Return (X, Y) of the center of cell containing provided text 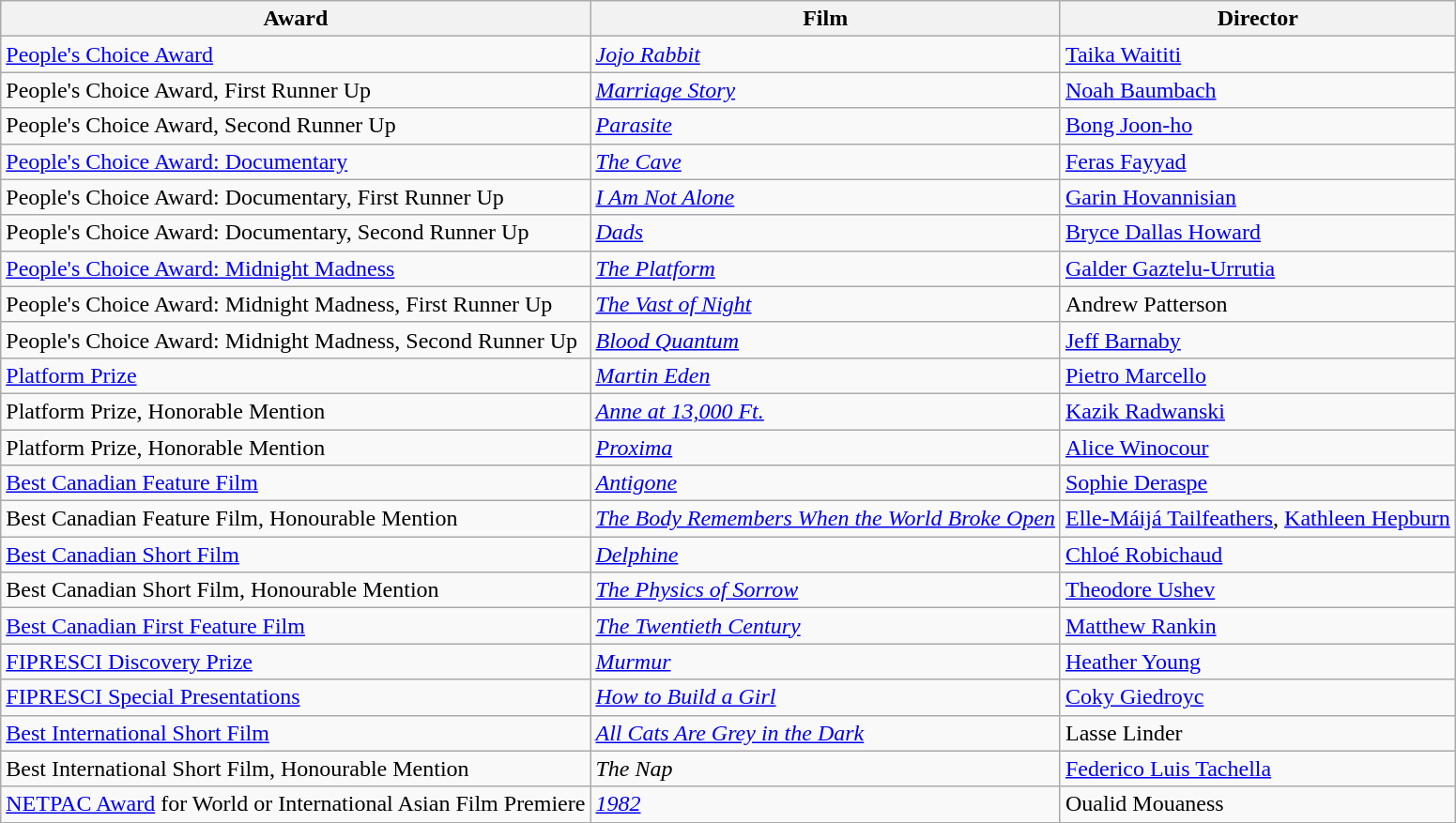
Alice Winocour (1258, 448)
Feras Fayyad (1258, 161)
People's Choice Award: Midnight Madness, Second Runner Up (296, 340)
FIPRESCI Discovery Prize (296, 662)
Sophie Deraspe (1258, 483)
Best International Short Film (296, 733)
The Cave (826, 161)
People's Choice Award: Midnight Madness, First Runner Up (296, 304)
Pietro Marcello (1258, 375)
Dads (826, 233)
All Cats Are Grey in the Dark (826, 733)
Matthew Rankin (1258, 626)
People's Choice Award, First Runner Up (296, 90)
Taika Waititi (1258, 54)
Oualid Mouaness (1258, 804)
Award (296, 19)
People's Choice Award (296, 54)
Best Canadian First Feature Film (296, 626)
The Body Remembers When the World Broke Open (826, 519)
People's Choice Award: Midnight Madness (296, 268)
The Twentieth Century (826, 626)
Heather Young (1258, 662)
Marriage Story (826, 90)
Theodore Ushev (1258, 590)
Galder Gaztelu-Urrutia (1258, 268)
Federico Luis Tachella (1258, 769)
Best International Short Film, Honourable Mention (296, 769)
People's Choice Award: Documentary, First Runner Up (296, 197)
Bryce Dallas Howard (1258, 233)
The Nap (826, 769)
Bong Joon-ho (1258, 126)
Parasite (826, 126)
NETPAC Award for World or International Asian Film Premiere (296, 804)
Best Canadian Feature Film, Honourable Mention (296, 519)
Garin Hovannisian (1258, 197)
The Vast of Night (826, 304)
People's Choice Award, Second Runner Up (296, 126)
Delphine (826, 555)
Andrew Patterson (1258, 304)
Best Canadian Short Film, Honourable Mention (296, 590)
Director (1258, 19)
Chloé Robichaud (1258, 555)
FIPRESCI Special Presentations (296, 697)
Anne at 13,000 Ft. (826, 411)
Jeff Barnaby (1258, 340)
People's Choice Award: Documentary (296, 161)
Elle-Máijá Tailfeathers, Kathleen Hepburn (1258, 519)
Best Canadian Feature Film (296, 483)
1982 (826, 804)
Coky Giedroyc (1258, 697)
The Platform (826, 268)
Lasse Linder (1258, 733)
People's Choice Award: Documentary, Second Runner Up (296, 233)
The Physics of Sorrow (826, 590)
Noah Baumbach (1258, 90)
Best Canadian Short Film (296, 555)
Platform Prize (296, 375)
Murmur (826, 662)
Jojo Rabbit (826, 54)
Antigone (826, 483)
Film (826, 19)
I Am Not Alone (826, 197)
Martin Eden (826, 375)
Proxima (826, 448)
Blood Quantum (826, 340)
Kazik Radwanski (1258, 411)
How to Build a Girl (826, 697)
